For the text-containing cell, return its midpoint in (x, y) coordinate format. 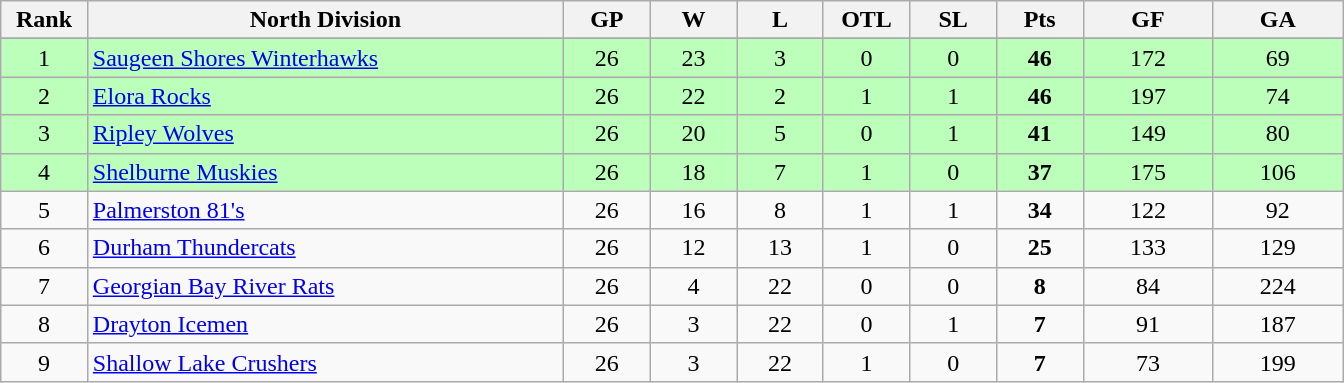
W (694, 20)
Palmerston 81's (325, 210)
GA (1278, 20)
149 (1148, 134)
73 (1148, 362)
25 (1040, 248)
OTL (866, 20)
Ripley Wolves (325, 134)
91 (1148, 324)
80 (1278, 134)
37 (1040, 172)
69 (1278, 58)
122 (1148, 210)
SL (954, 20)
106 (1278, 172)
41 (1040, 134)
13 (780, 248)
L (780, 20)
197 (1148, 96)
Drayton Icemen (325, 324)
9 (44, 362)
Shelburne Muskies (325, 172)
74 (1278, 96)
23 (694, 58)
84 (1148, 286)
Pts (1040, 20)
129 (1278, 248)
172 (1148, 58)
12 (694, 248)
16 (694, 210)
133 (1148, 248)
187 (1278, 324)
199 (1278, 362)
18 (694, 172)
224 (1278, 286)
Elora Rocks (325, 96)
Rank (44, 20)
North Division (325, 20)
Georgian Bay River Rats (325, 286)
20 (694, 134)
6 (44, 248)
Saugeen Shores Winterhawks (325, 58)
175 (1148, 172)
GF (1148, 20)
92 (1278, 210)
Durham Thundercats (325, 248)
GP (608, 20)
Shallow Lake Crushers (325, 362)
34 (1040, 210)
